Identify which cell holds the provided text, then report its [x, y] central coordinate. 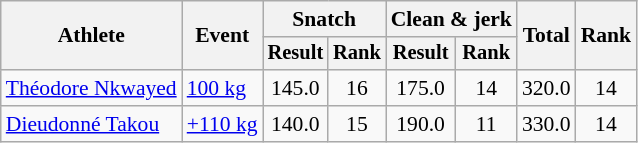
Clean & jerk [452, 19]
Snatch [324, 19]
16 [357, 88]
Théodore Nkwayed [92, 88]
11 [486, 124]
190.0 [421, 124]
100 kg [222, 88]
Event [222, 36]
330.0 [546, 124]
Athlete [92, 36]
140.0 [296, 124]
145.0 [296, 88]
15 [357, 124]
320.0 [546, 88]
Dieudonné Takou [92, 124]
+110 kg [222, 124]
Total [546, 36]
175.0 [421, 88]
